Detect which cell encompasses the target text, then output its (X, Y) center coordinate. 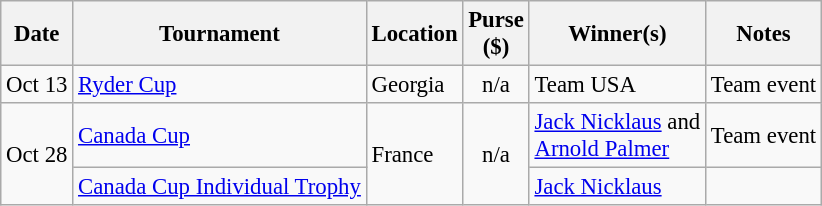
Location (414, 34)
Date (37, 34)
Jack Nicklaus and Arnold Palmer (617, 136)
Canada Cup Individual Trophy (220, 187)
Tournament (220, 34)
Team USA (617, 85)
Oct 28 (37, 154)
Ryder Cup (220, 85)
Oct 13 (37, 85)
Jack Nicklaus (617, 187)
Winner(s) (617, 34)
Georgia (414, 85)
Purse($) (496, 34)
Notes (764, 34)
France (414, 154)
Canada Cup (220, 136)
